Return [x, y] of the center of cell containing provided text 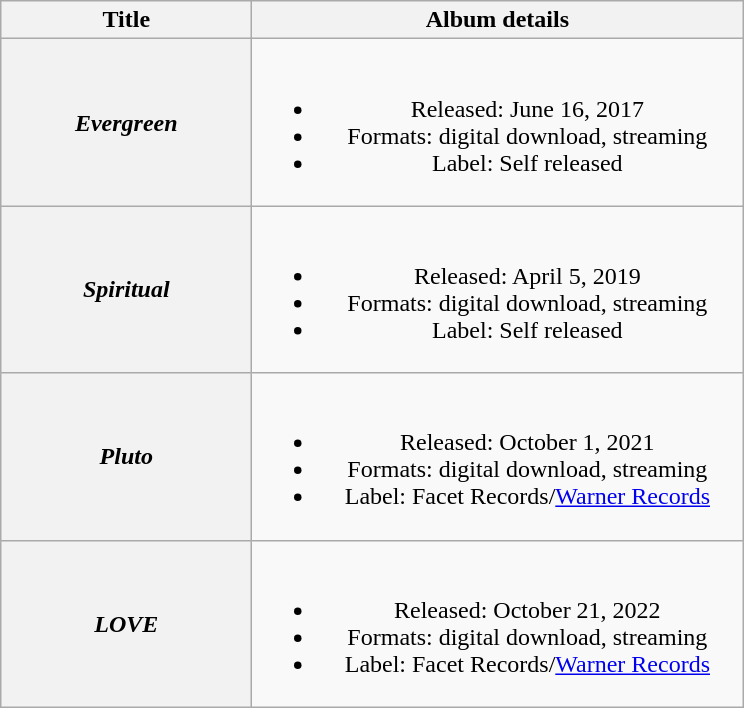
Title [126, 20]
Album details [498, 20]
Released: October 1, 2021Formats: digital download, streamingLabel: Facet Records/Warner Records [498, 456]
Evergreen [126, 122]
Released: April 5, 2019Formats: digital download, streamingLabel: Self released [498, 290]
Spiritual [126, 290]
LOVE [126, 624]
Released: June 16, 2017Formats: digital download, streamingLabel: Self released [498, 122]
Released: October 21, 2022Formats: digital download, streamingLabel: Facet Records/Warner Records [498, 624]
Pluto [126, 456]
